Pinpoint the cell where the given text exists, returning its [X, Y] midpoint coordinate. 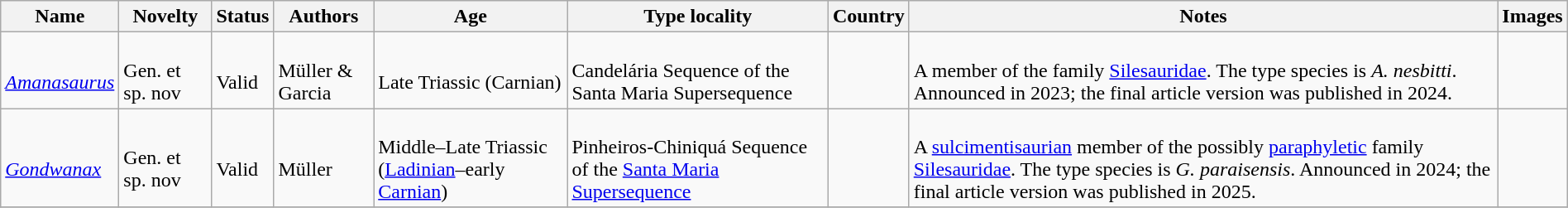
Candelária Sequence of the Santa Maria Supersequence [698, 70]
Amanasaurus [60, 70]
Müller [324, 157]
Type locality [698, 17]
Novelty [165, 17]
Late Triassic (Carnian) [471, 70]
Middle–Late Triassic (Ladinian–early Carnian) [471, 157]
Images [1532, 17]
A member of the family Silesauridae. The type species is A. nesbitti. Announced in 2023; the final article version was published in 2024. [1203, 70]
Gondwanax [60, 157]
Müller & Garcia [324, 70]
Status [243, 17]
Pinheiros-Chiniquá Sequence of the Santa Maria Supersequence [698, 157]
Country [868, 17]
Authors [324, 17]
Age [471, 17]
Name [60, 17]
Notes [1203, 17]
